Detect which cell encompasses the target text, then output its [X, Y] center coordinate. 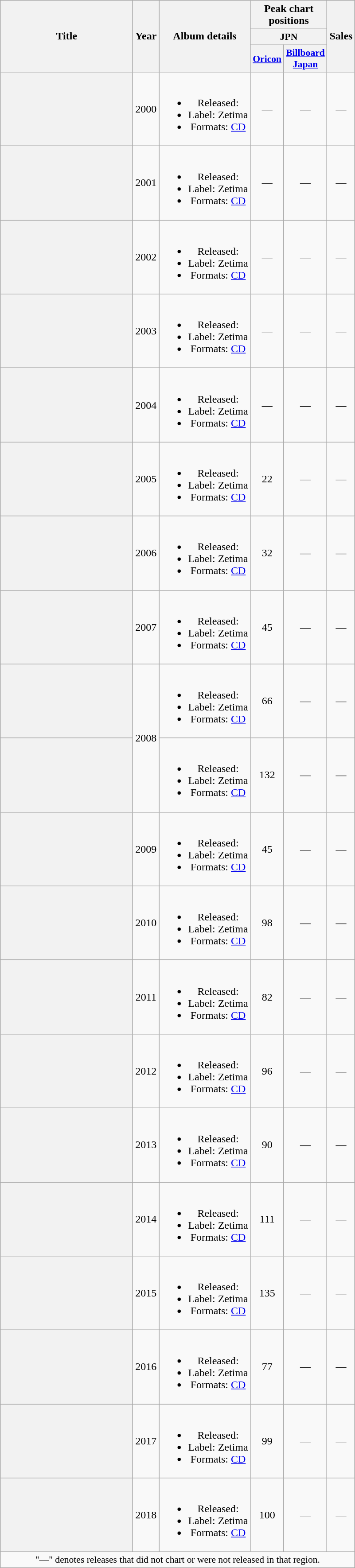
132 [267, 775]
96 [267, 1071]
2004 [146, 405]
Oricon [267, 58]
2002 [146, 257]
22 [267, 479]
2001 [146, 183]
2000 [146, 109]
99 [267, 1441]
2018 [146, 1515]
Peak chart positions [289, 15]
111 [267, 1219]
100 [267, 1515]
32 [267, 553]
Billboard Japan [305, 58]
2011 [146, 997]
2012 [146, 1071]
2003 [146, 331]
Year [146, 36]
JPN [289, 37]
90 [267, 1145]
Title [66, 36]
2005 [146, 479]
77 [267, 1367]
98 [267, 923]
Sales [341, 36]
2017 [146, 1441]
135 [267, 1293]
2015 [146, 1293]
66 [267, 701]
2008 [146, 738]
2013 [146, 1145]
2014 [146, 1219]
2016 [146, 1367]
82 [267, 997]
2006 [146, 553]
2009 [146, 849]
Album details [205, 36]
"—" denotes releases that did not chart or were not released in that region. [178, 1560]
2007 [146, 627]
2010 [146, 923]
